Locate the cell with the specified text and output its [X, Y] center coordinate. 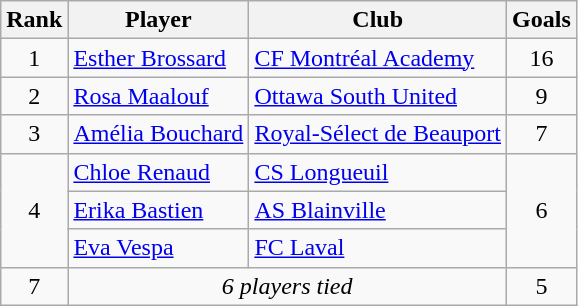
Club [378, 20]
6 players tied [288, 286]
2 [34, 96]
4 [34, 210]
9 [542, 96]
5 [542, 286]
1 [34, 58]
6 [542, 210]
Player [158, 20]
Goals [542, 20]
AS Blainville [378, 210]
Rosa Maalouf [158, 96]
Amélia Bouchard [158, 134]
Chloe Renaud [158, 172]
Ottawa South United [378, 96]
Eva Vespa [158, 248]
CF Montréal Academy [378, 58]
Erika Bastien [158, 210]
Rank [34, 20]
3 [34, 134]
Esther Brossard [158, 58]
CS Longueuil [378, 172]
FC Laval [378, 248]
16 [542, 58]
Royal-Sélect de Beauport [378, 134]
